Pinpoint the cell where the given text exists, returning its [X, Y] midpoint coordinate. 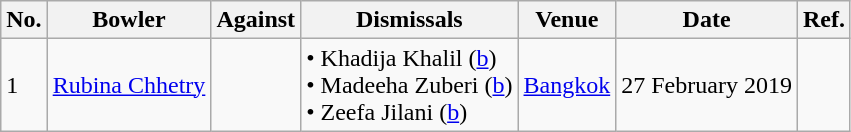
1 [24, 85]
Venue [567, 20]
• Khadija Khalil (b)• Madeeha Zuberi (b)• Zeefa Jilani (b) [410, 85]
Bangkok [567, 85]
Rubina Chhetry [129, 85]
Date [707, 20]
Dismissals [410, 20]
27 February 2019 [707, 85]
Bowler [129, 20]
Against [256, 20]
Ref. [824, 20]
No. [24, 20]
